Extract the (X, Y) coordinate from the center of the cell holding the provided text.  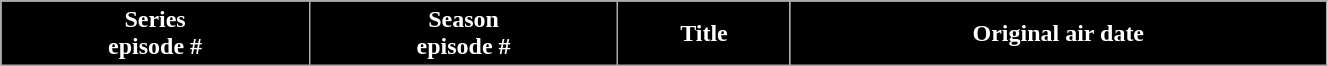
Seriesepisode # (156, 34)
Seasonepisode # (464, 34)
Title (704, 34)
Original air date (1058, 34)
